Identify which cell holds the provided text, then report its [X, Y] central coordinate. 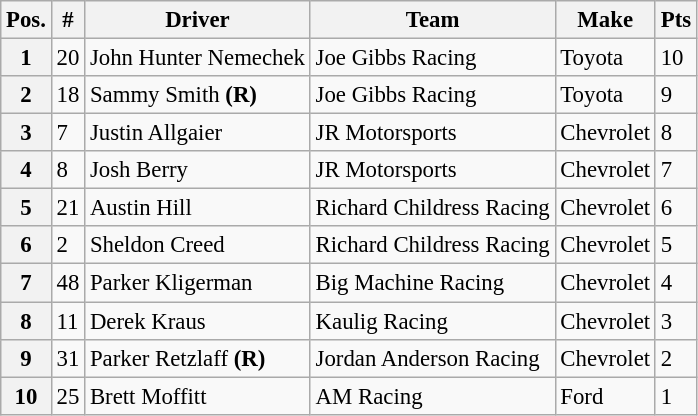
Pts [676, 20]
# [68, 20]
Big Machine Racing [432, 283]
Derek Kraus [198, 321]
Josh Berry [198, 170]
Sammy Smith (R) [198, 95]
Brett Moffitt [198, 396]
Austin Hill [198, 208]
John Hunter Nemechek [198, 58]
20 [68, 58]
Sheldon Creed [198, 245]
Jordan Anderson Racing [432, 358]
Parker Retzlaff (R) [198, 358]
Parker Kligerman [198, 283]
AM Racing [432, 396]
Pos. [26, 20]
Driver [198, 20]
31 [68, 358]
Team [432, 20]
11 [68, 321]
Justin Allgaier [198, 133]
48 [68, 283]
21 [68, 208]
Ford [605, 396]
Make [605, 20]
25 [68, 396]
Kaulig Racing [432, 321]
18 [68, 95]
